Capture the cell that displays the provided text and extract its [x, y] central coordinate. 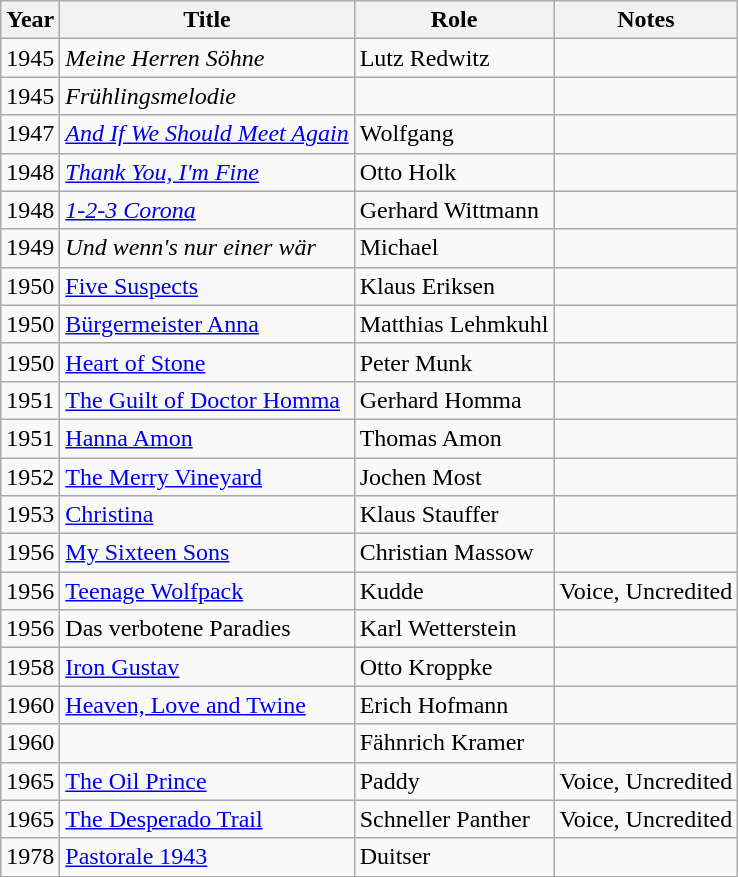
Heart of Stone [207, 362]
Meine Herren Söhne [207, 58]
The Guilt of Doctor Homma [207, 400]
My Sixteen Sons [207, 553]
Paddy [454, 781]
Das verbotene Paradies [207, 629]
1978 [30, 857]
Und wenn's nur einer wär [207, 248]
Duitser [454, 857]
1-2-3 Corona [207, 210]
Schneller Panther [454, 819]
Lutz Redwitz [454, 58]
1958 [30, 667]
Michael [454, 248]
Thank You, I'm Fine [207, 172]
1949 [30, 248]
Year [30, 20]
Karl Wetterstein [454, 629]
Fähnrich Kramer [454, 743]
Otto Holk [454, 172]
Notes [646, 20]
Wolfgang [454, 134]
Bürgermeister Anna [207, 324]
Jochen Most [454, 477]
Iron Gustav [207, 667]
And If We Should Meet Again [207, 134]
Kudde [454, 591]
Heaven, Love and Twine [207, 705]
Frühlingsmelodie [207, 96]
Five Suspects [207, 286]
Christian Massow [454, 553]
Title [207, 20]
Role [454, 20]
Hanna Amon [207, 438]
1952 [30, 477]
Teenage Wolfpack [207, 591]
Peter Munk [454, 362]
1953 [30, 515]
Thomas Amon [454, 438]
Klaus Stauffer [454, 515]
The Merry Vineyard [207, 477]
Erich Hofmann [454, 705]
Matthias Lehmkuhl [454, 324]
1947 [30, 134]
Otto Kroppke [454, 667]
Gerhard Wittmann [454, 210]
The Oil Prince [207, 781]
Christina [207, 515]
Klaus Eriksen [454, 286]
Gerhard Homma [454, 400]
The Desperado Trail [207, 819]
Pastorale 1943 [207, 857]
